Detect which cell encompasses the target text, then output its (X, Y) center coordinate. 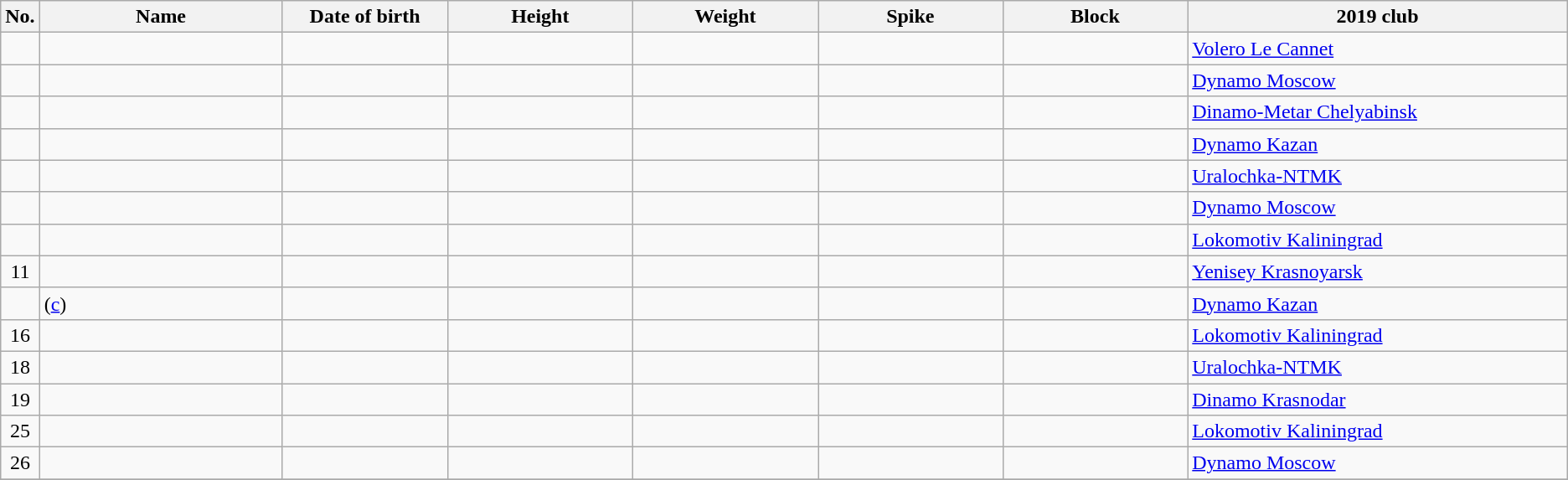
No. (20, 17)
Spike (911, 17)
18 (20, 367)
19 (20, 400)
25 (20, 431)
(c) (161, 303)
26 (20, 463)
Height (539, 17)
Yenisey Krasnoyarsk (1377, 271)
Block (1096, 17)
Name (161, 17)
Dinamo Krasnodar (1377, 400)
Date of birth (365, 17)
16 (20, 335)
Volero Le Cannet (1377, 49)
11 (20, 271)
2019 club (1377, 17)
Weight (725, 17)
Dinamo-Metar Chelyabinsk (1377, 112)
